Detect which cell encompasses the target text, then output its [x, y] center coordinate. 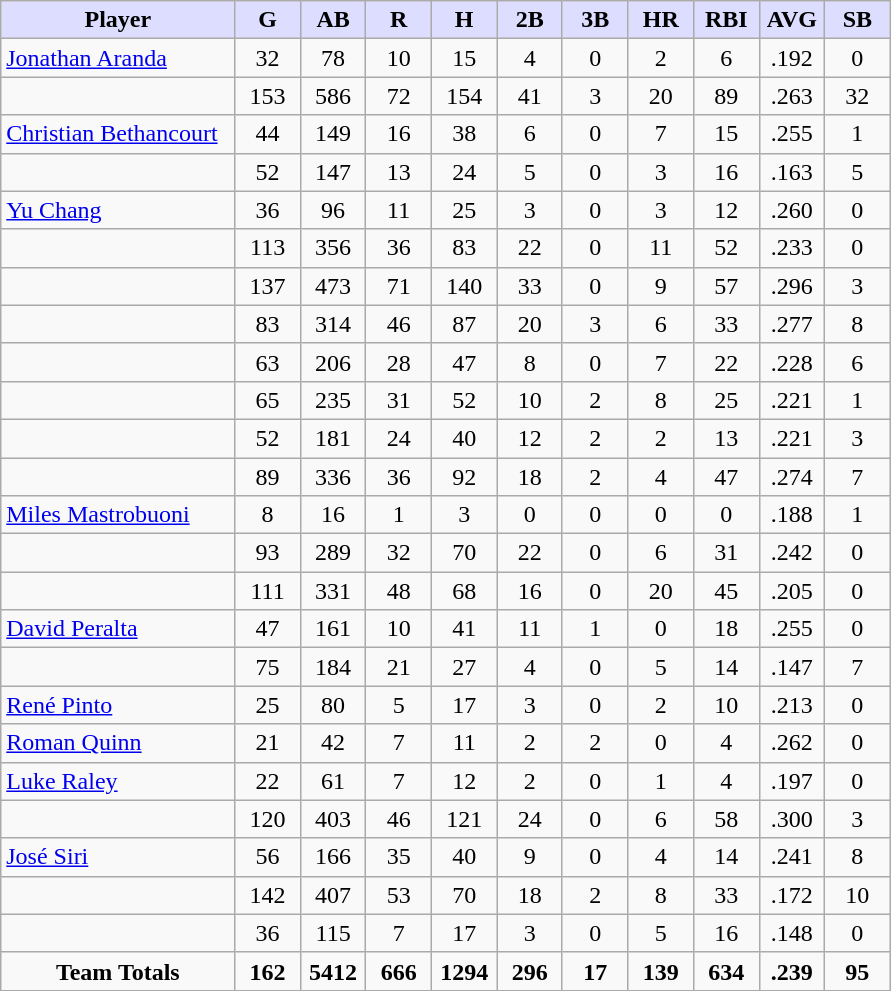
Team Totals [118, 971]
473 [333, 286]
121 [464, 819]
78 [333, 58]
Luke Raley [118, 781]
Jonathan Aranda [118, 58]
H [464, 20]
.242 [792, 553]
71 [399, 286]
87 [464, 324]
AVG [792, 20]
140 [464, 286]
139 [661, 971]
1294 [464, 971]
.300 [792, 819]
38 [464, 134]
75 [268, 667]
.163 [792, 172]
José Siri [118, 857]
356 [333, 248]
.228 [792, 362]
58 [727, 819]
.277 [792, 324]
48 [399, 591]
HR [661, 20]
42 [333, 743]
72 [399, 96]
113 [268, 248]
.188 [792, 515]
184 [333, 667]
586 [333, 96]
162 [268, 971]
René Pinto [118, 705]
.197 [792, 781]
63 [268, 362]
149 [333, 134]
93 [268, 553]
David Peralta [118, 629]
Christian Bethancourt [118, 134]
61 [333, 781]
.260 [792, 210]
.263 [792, 96]
R [399, 20]
154 [464, 96]
57 [727, 286]
80 [333, 705]
Roman Quinn [118, 743]
27 [464, 667]
.262 [792, 743]
G [268, 20]
.192 [792, 58]
.296 [792, 286]
2B [530, 20]
AB [333, 20]
.233 [792, 248]
153 [268, 96]
.205 [792, 591]
166 [333, 857]
336 [333, 477]
.241 [792, 857]
3B [595, 20]
161 [333, 629]
.172 [792, 895]
28 [399, 362]
68 [464, 591]
Miles Mastrobuoni [118, 515]
45 [727, 591]
35 [399, 857]
206 [333, 362]
147 [333, 172]
634 [727, 971]
137 [268, 286]
53 [399, 895]
56 [268, 857]
181 [333, 438]
92 [464, 477]
.239 [792, 971]
5412 [333, 971]
95 [858, 971]
.213 [792, 705]
314 [333, 324]
142 [268, 895]
96 [333, 210]
331 [333, 591]
120 [268, 819]
289 [333, 553]
403 [333, 819]
115 [333, 933]
Player [118, 20]
.274 [792, 477]
65 [268, 400]
SB [858, 20]
666 [399, 971]
.148 [792, 933]
407 [333, 895]
Yu Chang [118, 210]
235 [333, 400]
.147 [792, 667]
296 [530, 971]
111 [268, 591]
44 [268, 134]
RBI [727, 20]
